Detect which cell encompasses the target text, then output its (x, y) center coordinate. 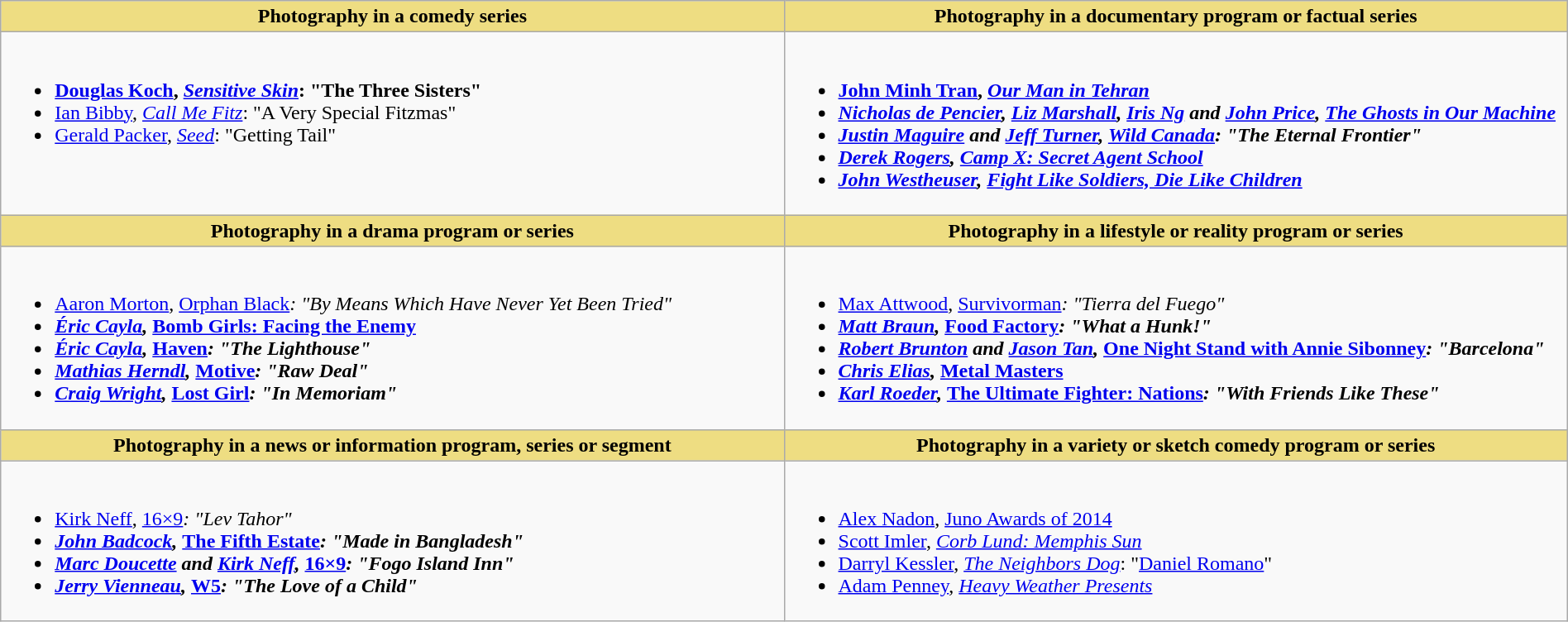
Photography in a news or information program, series or segment (392, 445)
Photography in a drama program or series (392, 231)
Photography in a variety or sketch comedy program or series (1176, 445)
Douglas Koch, Sensitive Skin: "The Three Sisters"Ian Bibby, Call Me Fitz: "A Very Special Fitzmas"Gerald Packer, Seed: "Getting Tail" (392, 124)
Photography in a documentary program or factual series (1176, 17)
Photography in a lifestyle or reality program or series (1176, 231)
Photography in a comedy series (392, 17)
